For the text-containing cell, return its midpoint in [x, y] coordinate format. 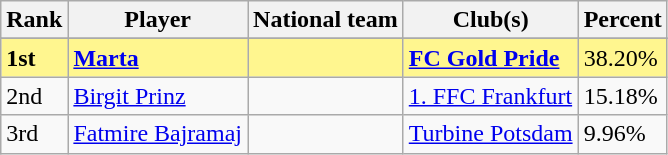
Percent [622, 20]
Fatmire Bajramaj [158, 134]
38.20% [622, 58]
15.18% [622, 96]
1st [34, 58]
National team [326, 20]
FC Gold Pride [490, 58]
2nd [34, 96]
Marta [158, 58]
Turbine Potsdam [490, 134]
Player [158, 20]
Birgit Prinz [158, 96]
3rd [34, 134]
Rank [34, 20]
1. FFC Frankfurt [490, 96]
9.96% [622, 134]
Club(s) [490, 20]
